Detect which cell encompasses the target text, then output its [x, y] center coordinate. 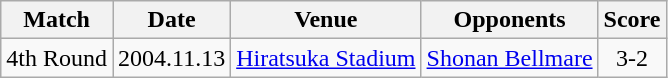
Score [632, 20]
4th Round [57, 58]
Match [57, 20]
Hiratsuka Stadium [326, 58]
Date [171, 20]
Venue [326, 20]
3-2 [632, 58]
2004.11.13 [171, 58]
Opponents [510, 20]
Shonan Bellmare [510, 58]
